Pinpoint the cell where the given text exists, returning its (X, Y) midpoint coordinate. 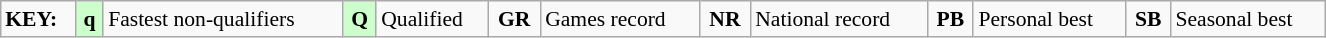
PB (950, 19)
GR (514, 19)
Fastest non-qualifiers (223, 19)
Games record (620, 19)
Qualified (432, 19)
National record (838, 19)
KEY: (38, 19)
Q (360, 19)
NR (725, 19)
SB (1148, 19)
Personal best (1049, 19)
Seasonal best (1248, 19)
q (90, 19)
